Determine the (x, y) coordinate at the center of the cell enclosing the given text.  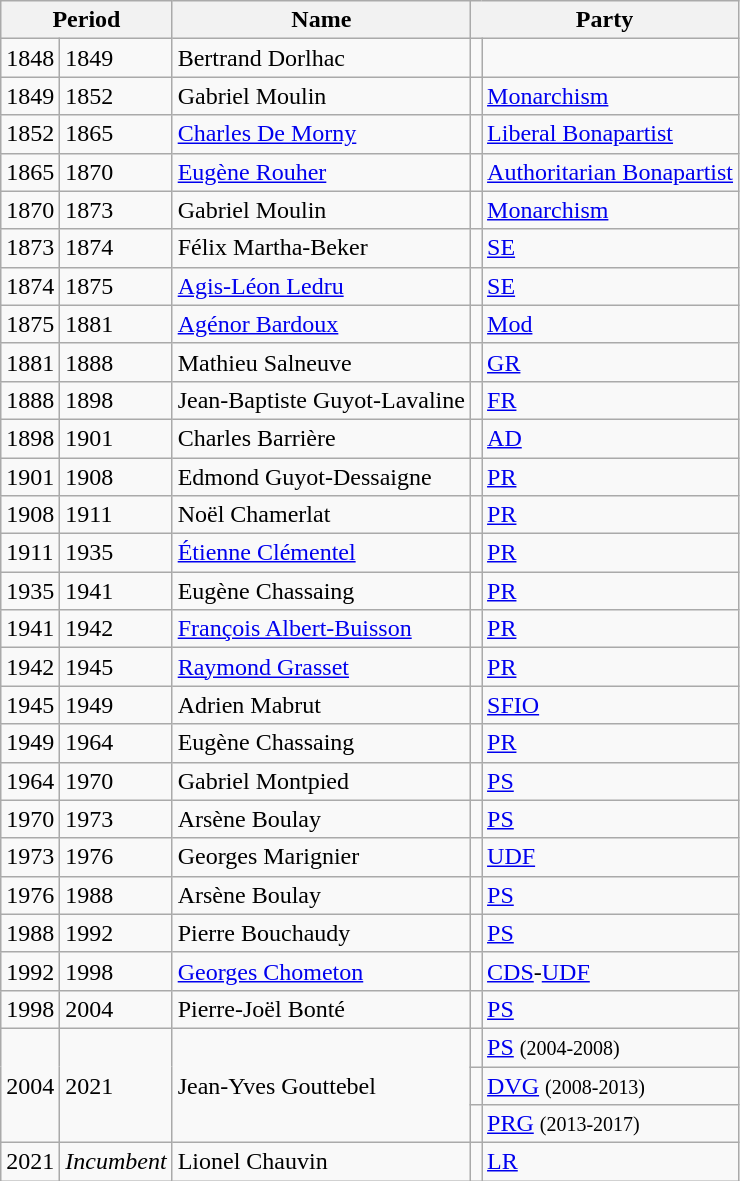
CDS-UDF (610, 971)
Georges Marignier (321, 857)
Agénor Bardoux (321, 324)
Mod (610, 324)
Pierre-Joël Bonté (321, 1009)
FR (610, 400)
Party (604, 20)
Liberal Bonapartist (610, 134)
Lionel Chauvin (321, 1162)
DVG (2008-2013) (610, 1085)
SFIO (610, 705)
PS (2004-2008) (610, 1047)
Étienne Clémentel (321, 553)
Incumbent (116, 1162)
PRG (2013-2017) (610, 1124)
Period (86, 20)
Bertrand Dorlhac (321, 58)
Félix Martha-Beker (321, 248)
Charles Barrière (321, 438)
Gabriel Montpied (321, 781)
Name (321, 20)
1848 (30, 58)
AD (610, 438)
Agis-Léon Ledru (321, 286)
LR (610, 1162)
Raymond Grasset (321, 667)
Pierre Bouchaudy (321, 933)
Noël Chamerlat (321, 515)
Eugène Rouher (321, 172)
UDF (610, 857)
Mathieu Salneuve (321, 362)
Jean-Yves Gouttebel (321, 1085)
Adrien Mabrut (321, 705)
Authoritarian Bonapartist (610, 172)
François Albert-Buisson (321, 629)
Charles De Morny (321, 134)
Jean-Baptiste Guyot-Lavaline (321, 400)
GR (610, 362)
Edmond Guyot-Dessaigne (321, 477)
Georges Chometon (321, 971)
